Detect which cell encompasses the target text, then output its (x, y) center coordinate. 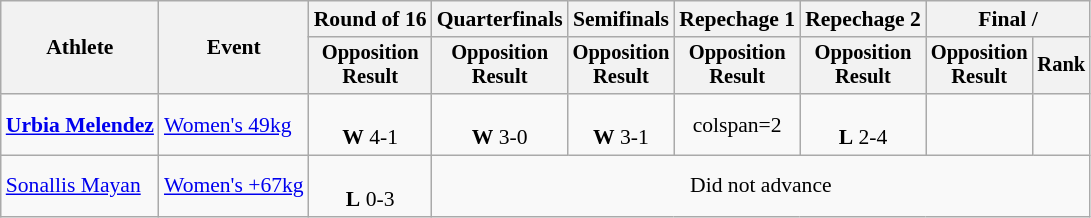
Round of 16 (370, 19)
Event (234, 48)
L 2-4 (863, 124)
Athlete (80, 48)
L 0-3 (370, 186)
Final / (1008, 19)
W 3-1 (622, 124)
colspan=2 (737, 124)
W 4-1 (370, 124)
Quarterfinals (500, 19)
Repechage 1 (737, 19)
Did not advance (761, 186)
Rank (1061, 66)
W 3-0 (500, 124)
Semifinals (622, 19)
Women's 49kg (234, 124)
Women's +67kg (234, 186)
Urbia Melendez (80, 124)
Repechage 2 (863, 19)
Sonallis Mayan (80, 186)
